Provide the (X, Y) coordinate of the cell's center where the given text is located.  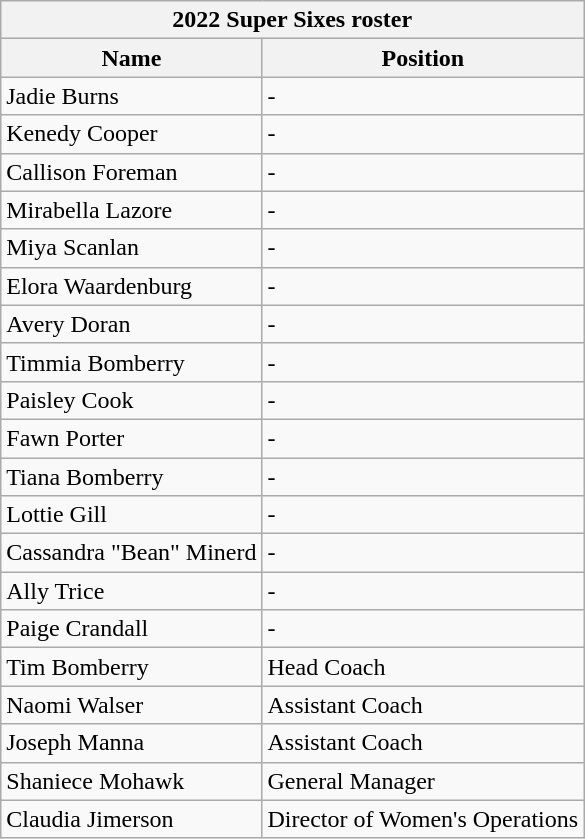
General Manager (423, 781)
Position (423, 58)
Cassandra "Bean" Minerd (132, 553)
Paisley Cook (132, 400)
Avery Doran (132, 324)
Timmia Bomberry (132, 362)
Elora Waardenburg (132, 286)
Lottie Gill (132, 515)
Claudia Jimerson (132, 819)
Name (132, 58)
Miya Scanlan (132, 248)
Ally Trice (132, 591)
Shaniece Mohawk (132, 781)
Jadie Burns (132, 96)
Callison Foreman (132, 172)
Tiana Bomberry (132, 477)
Naomi Walser (132, 705)
Joseph Manna (132, 743)
Paige Crandall (132, 629)
Tim Bomberry (132, 667)
Kenedy Cooper (132, 134)
Fawn Porter (132, 438)
Mirabella Lazore (132, 210)
Head Coach (423, 667)
Director of Women's Operations (423, 819)
2022 Super Sixes roster (292, 20)
